Determine the [x, y] coordinate at the center of the cell enclosing the given text.  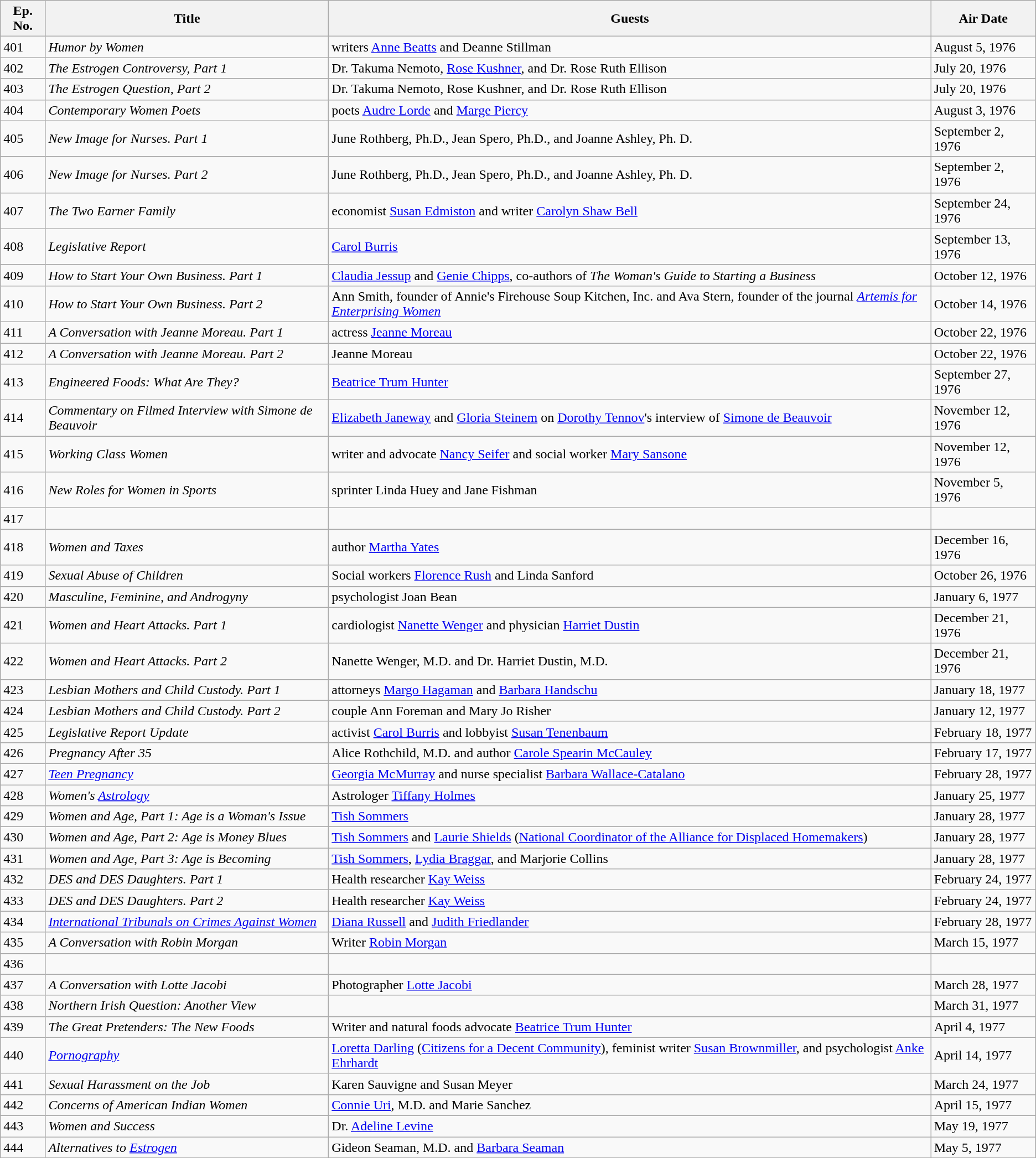
May 19, 1977 [983, 1126]
437 [23, 985]
Tish Sommers, Lydia Braggar, and Marjorie Collins [630, 859]
Teen Pregnancy [187, 774]
writer and advocate Nancy Seifer and social worker Mary Sansone [630, 454]
September 24, 1976 [983, 210]
attorneys Margo Hagaman and Barbara Handschu [630, 690]
Social workers Florence Rush and Linda Sanford [630, 576]
How to Start Your Own Business. Part 1 [187, 275]
428 [23, 795]
430 [23, 838]
The Two Earner Family [187, 210]
The Estrogen Controversy, Part 1 [187, 68]
Nanette Wenger, M.D. and Dr. Harriet Dustin, M.D. [630, 661]
April 14, 1977 [983, 1055]
Astrologer Tiffany Holmes [630, 795]
412 [23, 354]
author Martha Yates [630, 547]
October 26, 1976 [983, 576]
Tish Sommers and Laurie Shields (National Coordinator of the Alliance for Displaced Homemakers) [630, 838]
411 [23, 332]
A Conversation with Robin Morgan [187, 943]
Northern Irish Question: Another View [187, 1006]
423 [23, 690]
Writer and natural foods advocate Beatrice Trum Hunter [630, 1027]
402 [23, 68]
poets Audre Lorde and Marge Piercy [630, 110]
434 [23, 922]
actress Jeanne Moreau [630, 332]
Connie Uri, M.D. and Marie Sanchez [630, 1105]
417 [23, 519]
DES and DES Daughters. Part 1 [187, 880]
407 [23, 210]
Women's Astrology [187, 795]
403 [23, 89]
Commentary on Filmed Interview with Simone de Beauvoir [187, 418]
Contemporary Women Poets [187, 110]
May 5, 1977 [983, 1147]
408 [23, 247]
Concerns of American Indian Women [187, 1105]
Alice Rothchild, M.D. and author Carole Spearin McCauley [630, 753]
Sexual Harassment on the Job [187, 1084]
April 4, 1977 [983, 1027]
A Conversation with Jeanne Moreau. Part 2 [187, 354]
424 [23, 711]
425 [23, 732]
441 [23, 1084]
New Image for Nurses. Part 1 [187, 138]
The Great Pretenders: The New Foods [187, 1027]
431 [23, 859]
Women and Age, Part 2: Age is Money Blues [187, 838]
Loretta Darling (Citizens for a Decent Community), feminist writer Susan Brownmiller, and psychologist Anke Ehrhardt [630, 1055]
January 18, 1977 [983, 690]
418 [23, 547]
Elizabeth Janeway and Gloria Steinem on Dorothy Tennov's interview of Simone de Beauvoir [630, 418]
435 [23, 943]
Writer Robin Morgan [630, 943]
Pregnancy After 35 [187, 753]
February 17, 1977 [983, 753]
444 [23, 1147]
DES and DES Daughters. Part 2 [187, 901]
A Conversation with Lotte Jacobi [187, 985]
New Image for Nurses. Part 2 [187, 175]
The Estrogen Question, Part 2 [187, 89]
October 14, 1976 [983, 303]
Women and Age, Part 3: Age is Becoming [187, 859]
Lesbian Mothers and Child Custody. Part 2 [187, 711]
Working Class Women [187, 454]
sprinter Linda Huey and Jane Fishman [630, 490]
Dr. Adeline Levine [630, 1126]
economist Susan Edmiston and writer Carolyn Shaw Bell [630, 210]
Karen Sauvigne and Susan Meyer [630, 1084]
421 [23, 625]
438 [23, 1006]
Ann Smith, founder of Annie's Firehouse Soup Kitchen, Inc. and Ava Stern, founder of the journal Artemis for Enterprising Women [630, 303]
404 [23, 110]
Georgia McMurray and nurse specialist Barbara Wallace-Catalano [630, 774]
442 [23, 1105]
Pornography [187, 1055]
April 15, 1977 [983, 1105]
September 13, 1976 [983, 247]
August 3, 1976 [983, 110]
psychologist Joan Bean [630, 597]
443 [23, 1126]
439 [23, 1027]
401 [23, 47]
January 6, 1977 [983, 597]
March 28, 1977 [983, 985]
Women and Age, Part 1: Age is a Woman's Issue [187, 816]
422 [23, 661]
Engineered Foods: What Are They? [187, 382]
Humor by Women [187, 47]
405 [23, 138]
413 [23, 382]
March 31, 1977 [983, 1006]
activist Carol Burris and lobbyist Susan Tenenbaum [630, 732]
415 [23, 454]
429 [23, 816]
Sexual Abuse of Children [187, 576]
406 [23, 175]
426 [23, 753]
Women and Success [187, 1126]
December 16, 1976 [983, 547]
March 24, 1977 [983, 1084]
October 12, 1976 [983, 275]
409 [23, 275]
Diana Russell and Judith Friedlander [630, 922]
A Conversation with Jeanne Moreau. Part 1 [187, 332]
November 5, 1976 [983, 490]
Women and Taxes [187, 547]
Legislative Report [187, 247]
March 15, 1977 [983, 943]
cardiologist Nanette Wenger and physician Harriet Dustin [630, 625]
Masculine, Feminine, and Androgyny [187, 597]
Women and Heart Attacks. Part 1 [187, 625]
410 [23, 303]
436 [23, 964]
414 [23, 418]
Claudia Jessup and Genie Chipps, co-authors of The Woman's Guide to Starting a Business [630, 275]
writers Anne Beatts and Deanne Stillman [630, 47]
419 [23, 576]
September 27, 1976 [983, 382]
August 5, 1976 [983, 47]
January 25, 1977 [983, 795]
Carol Burris [630, 247]
440 [23, 1055]
Air Date [983, 19]
Lesbian Mothers and Child Custody. Part 1 [187, 690]
February 18, 1977 [983, 732]
Guests [630, 19]
Alternatives to Estrogen [187, 1147]
427 [23, 774]
Gideon Seaman, M.D. and Barbara Seaman [630, 1147]
Ep. No. [23, 19]
Photographer Lotte Jacobi [630, 985]
416 [23, 490]
420 [23, 597]
Title [187, 19]
432 [23, 880]
Tish Sommers [630, 816]
Women and Heart Attacks. Part 2 [187, 661]
Beatrice Trum Hunter [630, 382]
How to Start Your Own Business. Part 2 [187, 303]
Jeanne Moreau [630, 354]
International Tribunals on Crimes Against Women [187, 922]
Legislative Report Update [187, 732]
New Roles for Women in Sports [187, 490]
January 12, 1977 [983, 711]
433 [23, 901]
couple Ann Foreman and Mary Jo Risher [630, 711]
